Determine the [x, y] coordinate at the center of the cell enclosing the given text.  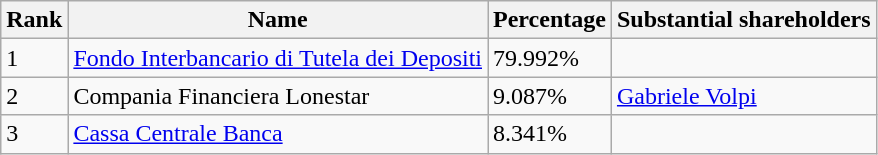
Gabriele Volpi [744, 96]
9.087% [550, 96]
Compania Financiera Lonestar [278, 96]
Substantial shareholders [744, 20]
Percentage [550, 20]
79.992% [550, 58]
1 [34, 58]
Name [278, 20]
Rank [34, 20]
3 [34, 134]
2 [34, 96]
8.341% [550, 134]
Cassa Centrale Banca [278, 134]
Fondo Interbancario di Tutela dei Depositi [278, 58]
